Locate the cell with the specified text and output its [x, y] center coordinate. 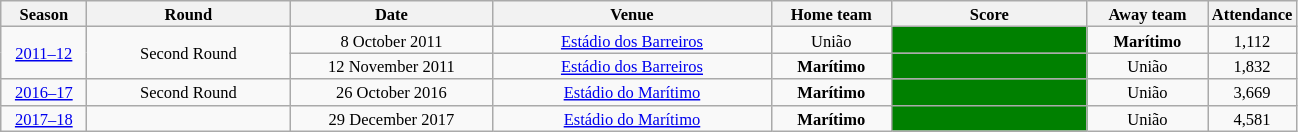
Score [990, 14]
29 December 2017 [392, 118]
2011–12 [44, 53]
1,832 [1252, 66]
2016–17 [44, 92]
4,581 [1252, 118]
3,669 [1252, 92]
8 October 2011 [392, 40]
Date [392, 14]
Venue [632, 14]
Away team [1148, 14]
Round [188, 14]
26 October 2016 [392, 92]
2017–18 [44, 118]
Attendance [1252, 14]
Home team [832, 14]
Season [44, 14]
12 November 2011 [392, 66]
1,112 [1252, 40]
